Find where the given text appears and provide that cell's center as [x, y] coordinate. 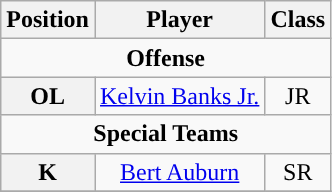
Kelvin Banks Jr. [179, 96]
Position [48, 20]
Special Teams [166, 134]
K [48, 172]
Offense [166, 58]
Bert Auburn [179, 172]
Class [298, 20]
JR [298, 96]
Player [179, 20]
OL [48, 96]
SR [298, 172]
